Output the (x, y) coordinate of the center of the cell containing the given text.  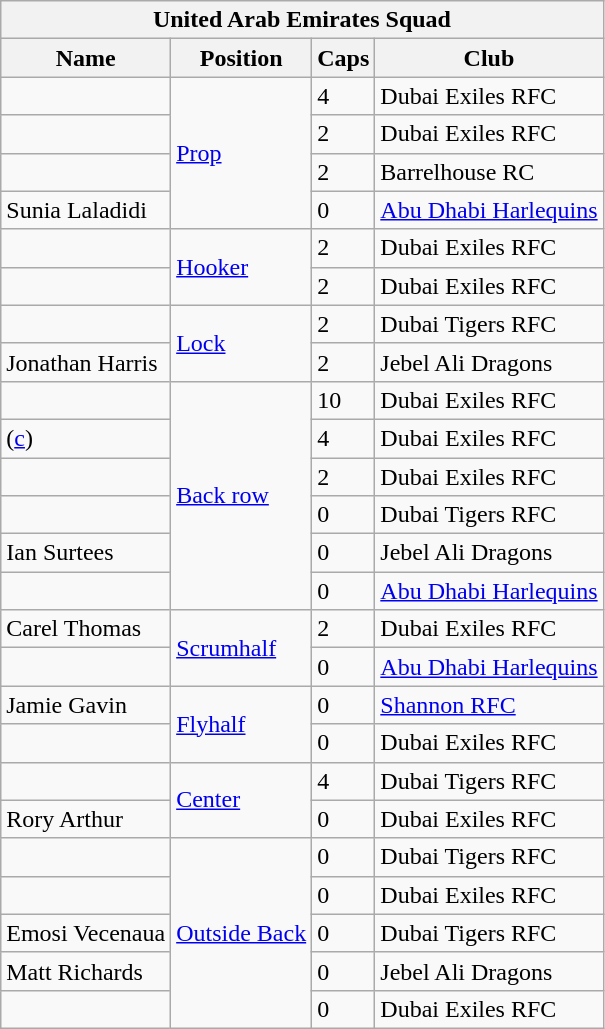
Carel Thomas (86, 629)
Prop (242, 153)
Ian Surtees (86, 553)
Scrumhalf (242, 648)
Sunia Laladidi (86, 210)
Emosi Vecenaua (86, 933)
Club (489, 58)
Outside Back (242, 933)
Flyhalf (242, 724)
10 (344, 400)
Position (242, 58)
Jamie Gavin (86, 705)
Lock (242, 343)
Hooker (242, 267)
Caps (344, 58)
Matt Richards (86, 971)
Jonathan Harris (86, 362)
Name (86, 58)
United Arab Emirates Squad (302, 20)
(c) (86, 438)
Shannon RFC (489, 705)
Center (242, 800)
Rory Arthur (86, 819)
Barrelhouse RC (489, 172)
Back row (242, 495)
